Capture the cell that displays the provided text and extract its (x, y) central coordinate. 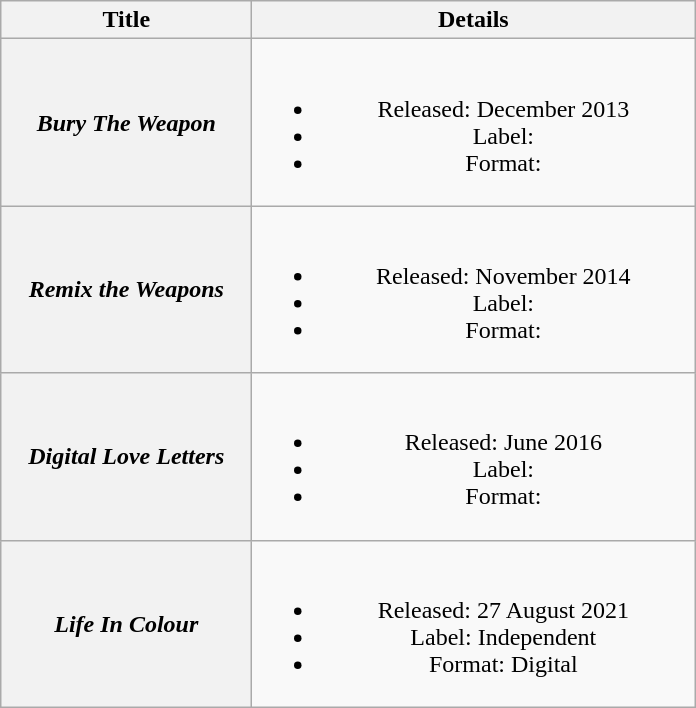
Title (126, 20)
Released: 27 August 2021Label: IndependentFormat: Digital (474, 624)
Released: December 2013Label:Format: (474, 122)
Remix the Weapons (126, 290)
Details (474, 20)
Digital Love Letters (126, 456)
Life In Colour (126, 624)
Released: June 2016Label:Format: (474, 456)
Released: November 2014Label:Format: (474, 290)
Bury The Weapon (126, 122)
